Scan for the cell matching the given text and deliver its [X, Y] coordinate at center. 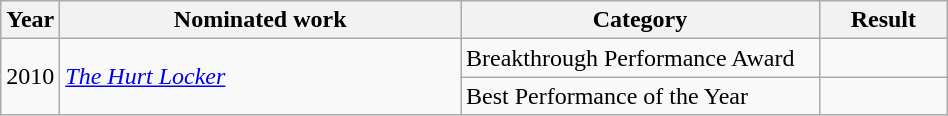
Year [30, 20]
Nominated work [260, 20]
Result [883, 20]
The Hurt Locker [260, 77]
Best Performance of the Year [640, 96]
Breakthrough Performance Award [640, 58]
2010 [30, 77]
Category [640, 20]
